Return (X, Y) of the center of cell containing provided text 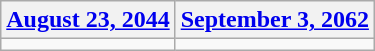
September 3, 2062 (274, 20)
August 23, 2044 (88, 20)
